Extract the (x, y) coordinate from the center of the cell holding the provided text.  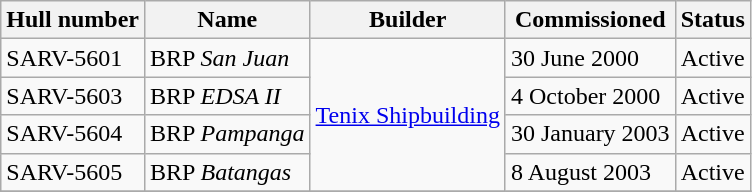
30 June 2000 (590, 58)
8 August 2003 (590, 172)
SARV-5605 (73, 172)
SARV-5603 (73, 96)
BRP Batangas (228, 172)
4 October 2000 (590, 96)
Name (228, 20)
BRP San Juan (228, 58)
Commissioned (590, 20)
Hull number (73, 20)
BRP Pampanga (228, 134)
BRP EDSA II (228, 96)
30 January 2003 (590, 134)
Status (712, 20)
SARV-5604 (73, 134)
Tenix Shipbuilding (408, 115)
Builder (408, 20)
SARV-5601 (73, 58)
